Extract the (X, Y) coordinate from the center of the cell holding the provided text.  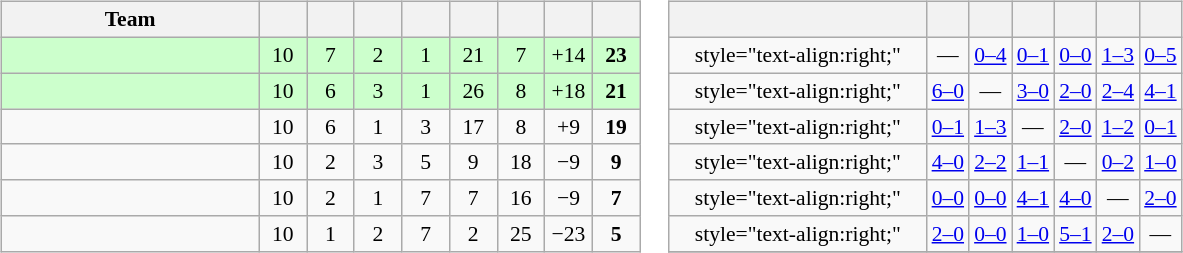
0–2 (1118, 162)
6–0 (948, 91)
5–1 (1076, 234)
3–0 (1034, 91)
0–5 (1160, 55)
2–4 (1118, 91)
−23 (569, 234)
18 (521, 162)
23 (616, 55)
17 (473, 127)
2–2 (990, 162)
Team (130, 20)
25 (521, 234)
+14 (569, 55)
0–4 (990, 55)
1–1 (1034, 162)
19 (616, 127)
26 (473, 91)
+18 (569, 91)
+9 (569, 127)
1–2 (1118, 127)
16 (521, 198)
